Search for the cell housing the specified text and yield its (x, y) center coordinate. 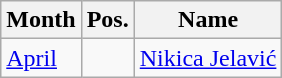
Pos. (108, 20)
Month (41, 20)
April (41, 58)
Name (208, 20)
Nikica Jelavić (208, 58)
